Locate the cell with the specified text and output its [X, Y] center coordinate. 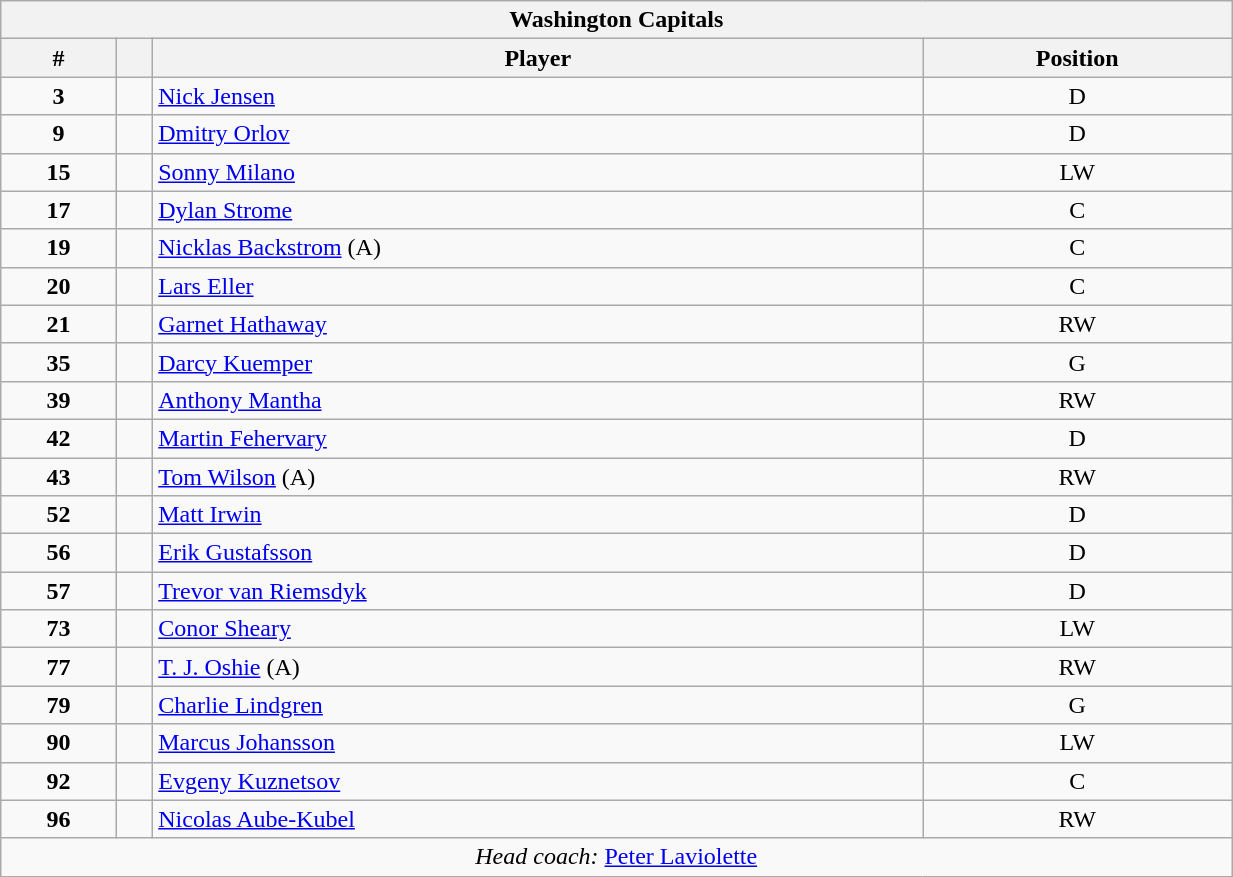
# [59, 58]
T. J. Oshie (A) [538, 667]
9 [59, 134]
Lars Eller [538, 286]
Player [538, 58]
17 [59, 210]
Trevor van Riemsdyk [538, 591]
20 [59, 286]
3 [59, 96]
Conor Sheary [538, 629]
96 [59, 819]
Head coach: Peter Laviolette [616, 857]
90 [59, 743]
42 [59, 438]
Dylan Strome [538, 210]
Erik Gustafsson [538, 553]
52 [59, 515]
Martin Fehervary [538, 438]
35 [59, 362]
Darcy Kuemper [538, 362]
21 [59, 324]
Position [1078, 58]
77 [59, 667]
19 [59, 248]
39 [59, 400]
Evgeny Kuznetsov [538, 781]
92 [59, 781]
Garnet Hathaway [538, 324]
Washington Capitals [616, 20]
Sonny Milano [538, 172]
56 [59, 553]
Matt Irwin [538, 515]
73 [59, 629]
Charlie Lindgren [538, 705]
Dmitry Orlov [538, 134]
43 [59, 477]
79 [59, 705]
15 [59, 172]
Nicklas Backstrom (A) [538, 248]
Anthony Mantha [538, 400]
Marcus Johansson [538, 743]
57 [59, 591]
Nick Jensen [538, 96]
Tom Wilson (A) [538, 477]
Nicolas Aube-Kubel [538, 819]
